Locate the cell with the specified text and output its (X, Y) center coordinate. 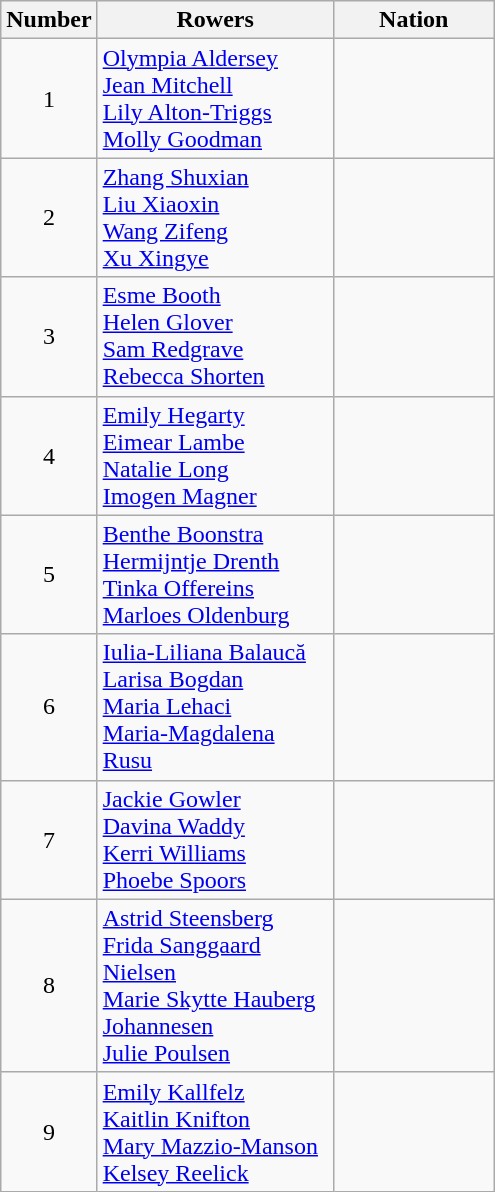
Rowers (215, 20)
Esme BoothHelen GloverSam RedgraveRebecca Shorten (215, 336)
Emily KallfelzKaitlin KniftonMary Mazzio-MansonKelsey Reelick (215, 1132)
3 (49, 336)
6 (49, 707)
Olympia AlderseyJean MitchellLily Alton-TriggsMolly Goodman (215, 98)
Astrid SteensbergFrida Sanggaard NielsenMarie Skytte Hauberg JohannesenJulie Poulsen (215, 986)
Emily HegartyEimear LambeNatalie LongImogen Magner (215, 456)
Number (49, 20)
5 (49, 574)
Zhang ShuxianLiu XiaoxinWang ZifengXu Xingye (215, 218)
Iulia-Liliana BalaucăLarisa BogdanMaria LehaciMaria-Magdalena Rusu (215, 707)
8 (49, 986)
9 (49, 1132)
4 (49, 456)
Nation (414, 20)
2 (49, 218)
Jackie GowlerDavina WaddyKerri WilliamsPhoebe Spoors (215, 840)
7 (49, 840)
Benthe BoonstraHermijntje DrenthTinka OffereinsMarloes Oldenburg (215, 574)
1 (49, 98)
